Extract the [X, Y] coordinate from the center of the cell holding the provided text.  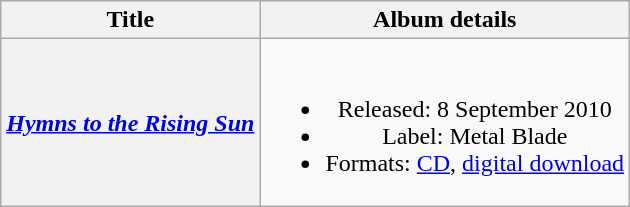
Album details [445, 20]
Hymns to the Rising Sun [130, 122]
Released: 8 September 2010Label: Metal BladeFormats: CD, digital download [445, 122]
Title [130, 20]
